Output the [x, y] coordinate of the center of the cell containing the given text.  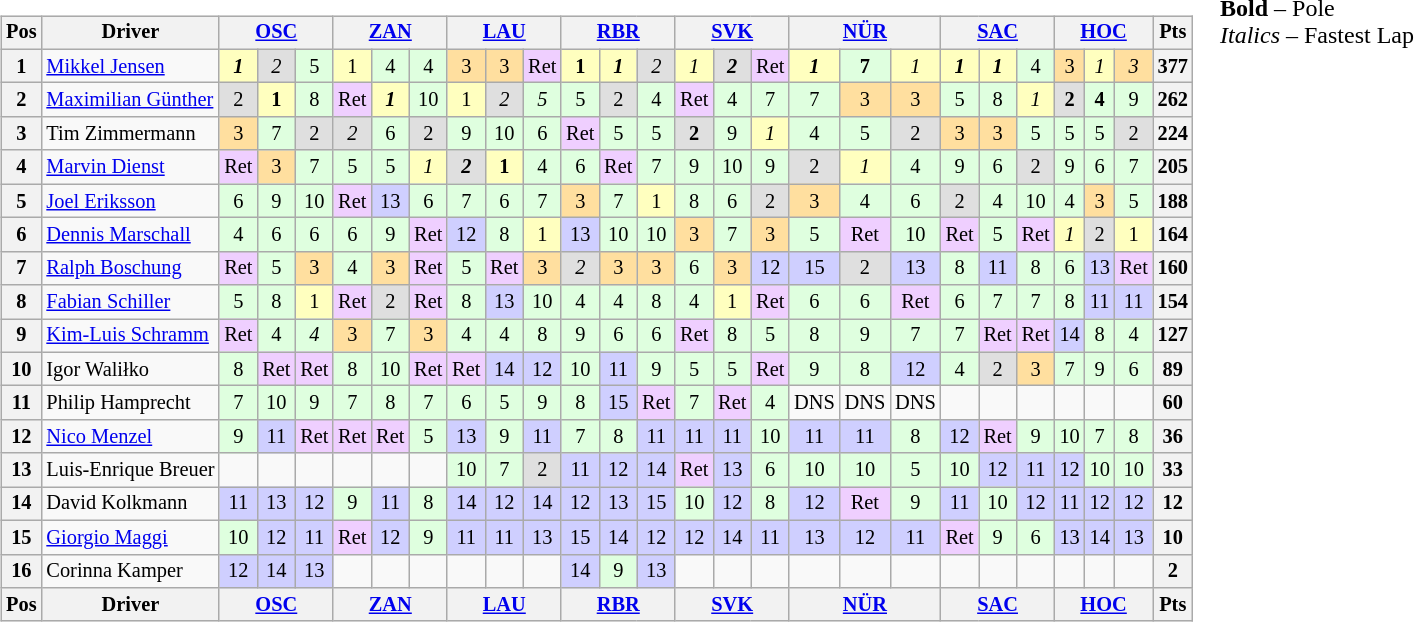
Corinna Kamper [130, 571]
127 [1173, 336]
164 [1173, 235]
Fabian Schiller [130, 302]
36 [1173, 437]
160 [1173, 268]
Mikkel Jensen [130, 66]
Ralph Boschung [130, 268]
Nico Menzel [130, 437]
188 [1173, 201]
Philip Hamprecht [130, 403]
Maximilian Günther [130, 100]
Dennis Marschall [130, 235]
Luis-Enrique Breuer [130, 470]
Kim-Luis Schramm [130, 336]
Marvin Dienst [130, 167]
224 [1173, 134]
David Kolkmann [130, 504]
33 [1173, 470]
16 [21, 571]
Tim Zimmermann [130, 134]
Giorgio Maggi [130, 537]
154 [1173, 302]
377 [1173, 66]
89 [1173, 369]
60 [1173, 403]
Igor Waliłko [130, 369]
262 [1173, 100]
205 [1173, 167]
Joel Eriksson [130, 201]
